Identify which cell holds the provided text, then report its [x, y] central coordinate. 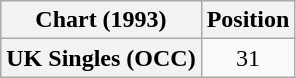
Position [248, 20]
Chart (1993) [101, 20]
31 [248, 58]
UK Singles (OCC) [101, 58]
